Output the [X, Y] coordinate of the center of the cell containing the given text.  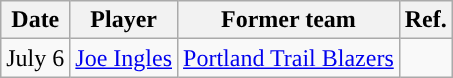
July 6 [36, 58]
Date [36, 20]
Joe Ingles [124, 58]
Player [124, 20]
Portland Trail Blazers [289, 58]
Ref. [426, 20]
Former team [289, 20]
